Provide the [x, y] coordinate of the cell's center where the given text is located.  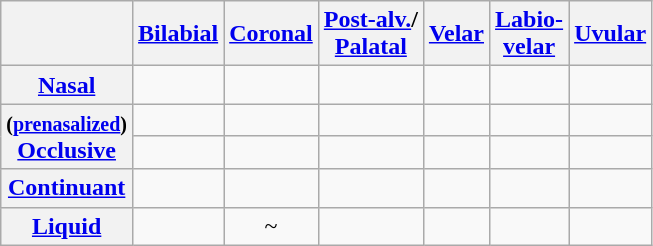
Continuant [67, 188]
(prenasalized)Occlusive [67, 136]
~ [272, 226]
Nasal [67, 85]
Coronal [272, 34]
Velar [456, 34]
Liquid [67, 226]
Labio-velar [530, 34]
Bilabial [178, 34]
Post-alv./Palatal [370, 34]
Uvular [610, 34]
